Scan for the cell matching the given text and deliver its [X, Y] coordinate at center. 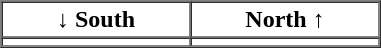
↓ South [96, 20]
North ↑ [284, 20]
